Provide the (x, y) coordinate of the cell's center where the given text is located.  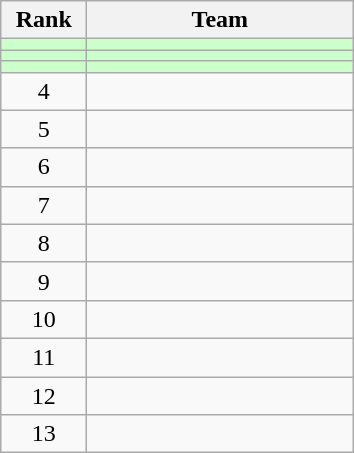
5 (44, 129)
9 (44, 281)
4 (44, 91)
11 (44, 357)
8 (44, 243)
Rank (44, 20)
10 (44, 319)
13 (44, 434)
7 (44, 205)
Team (220, 20)
12 (44, 395)
6 (44, 167)
